Identify which cell holds the provided text, then report its [x, y] central coordinate. 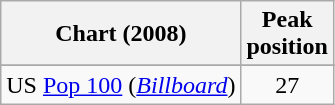
US Pop 100 (Billboard) [121, 85]
Peak position [287, 34]
27 [287, 85]
Chart (2008) [121, 34]
